Pinpoint the cell where the given text exists, returning its [x, y] midpoint coordinate. 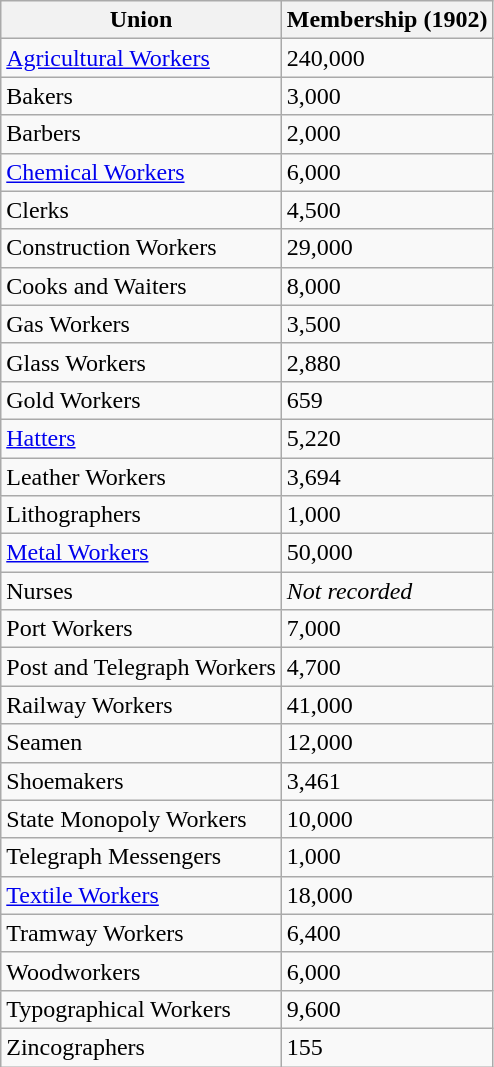
3,500 [387, 324]
10,000 [387, 819]
Railway Workers [142, 705]
4,500 [387, 210]
Leather Workers [142, 477]
3,461 [387, 781]
Union [142, 20]
Bakers [142, 96]
8,000 [387, 286]
Shoemakers [142, 781]
18,000 [387, 895]
Typographical Workers [142, 1009]
41,000 [387, 705]
Post and Telegraph Workers [142, 667]
Gas Workers [142, 324]
6,400 [387, 933]
Barbers [142, 134]
Hatters [142, 438]
9,600 [387, 1009]
3,694 [387, 477]
2,000 [387, 134]
Nurses [142, 591]
Telegraph Messengers [142, 857]
12,000 [387, 743]
50,000 [387, 553]
Clerks [142, 210]
2,880 [387, 362]
659 [387, 400]
5,220 [387, 438]
Port Workers [142, 629]
Membership (1902) [387, 20]
Construction Workers [142, 248]
155 [387, 1047]
Gold Workers [142, 400]
Not recorded [387, 591]
Zincographers [142, 1047]
3,000 [387, 96]
7,000 [387, 629]
Metal Workers [142, 553]
Cooks and Waiters [142, 286]
240,000 [387, 58]
Glass Workers [142, 362]
Tramway Workers [142, 933]
Lithographers [142, 515]
Agricultural Workers [142, 58]
State Monopoly Workers [142, 819]
29,000 [387, 248]
Seamen [142, 743]
Woodworkers [142, 971]
Textile Workers [142, 895]
4,700 [387, 667]
Chemical Workers [142, 172]
